Scan for the cell matching the given text and deliver its [X, Y] coordinate at center. 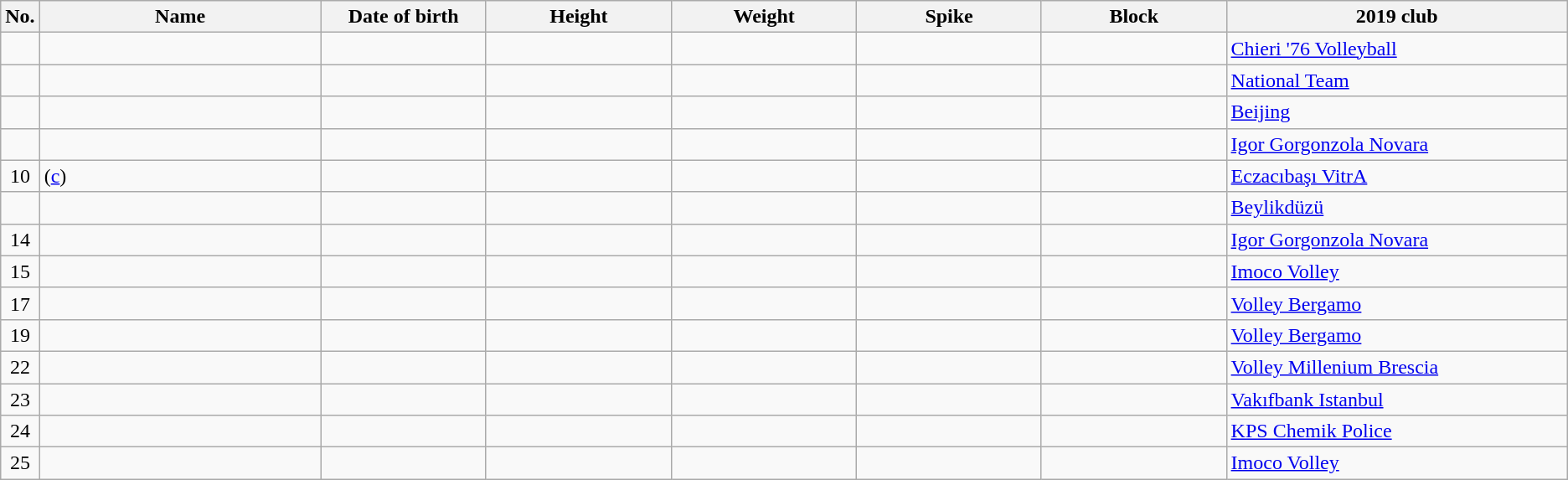
Eczacıbaşı VitrA [1397, 176]
17 [20, 303]
24 [20, 431]
2019 club [1397, 17]
15 [20, 271]
23 [20, 400]
(c) [180, 176]
Weight [764, 17]
25 [20, 463]
Beijing [1397, 112]
Name [180, 17]
Date of birth [404, 17]
Volley Millenium Brescia [1397, 367]
19 [20, 335]
No. [20, 17]
14 [20, 240]
Height [578, 17]
Beylikdüzü [1397, 208]
National Team [1397, 80]
22 [20, 367]
KPS Chemik Police [1397, 431]
Chieri '76 Volleyball [1397, 49]
10 [20, 176]
Block [1134, 17]
Vakıfbank Istanbul [1397, 400]
Spike [950, 17]
